Find where the given text appears and provide that cell's center as (x, y) coordinate. 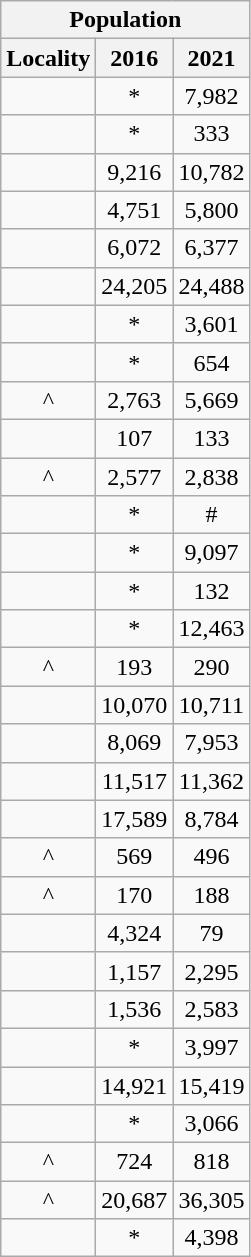
# (212, 515)
Locality (48, 58)
24,488 (212, 286)
3,066 (212, 1124)
2,583 (212, 1009)
10,782 (212, 172)
2,763 (134, 400)
5,800 (212, 210)
24,205 (134, 286)
193 (134, 667)
8,784 (212, 819)
15,419 (212, 1085)
4,751 (134, 210)
10,070 (134, 705)
6,377 (212, 248)
2021 (212, 58)
333 (212, 134)
569 (134, 857)
188 (212, 895)
5,669 (212, 400)
818 (212, 1162)
10,711 (212, 705)
Population (126, 20)
1,536 (134, 1009)
12,463 (212, 629)
1,157 (134, 971)
20,687 (134, 1200)
290 (212, 667)
2016 (134, 58)
3,601 (212, 324)
2,295 (212, 971)
4,398 (212, 1238)
107 (134, 438)
9,097 (212, 553)
7,982 (212, 96)
14,921 (134, 1085)
170 (134, 895)
496 (212, 857)
8,069 (134, 743)
4,324 (134, 933)
36,305 (212, 1200)
6,072 (134, 248)
654 (212, 362)
2,838 (212, 477)
133 (212, 438)
2,577 (134, 477)
9,216 (134, 172)
3,997 (212, 1047)
79 (212, 933)
132 (212, 591)
11,362 (212, 781)
7,953 (212, 743)
17,589 (134, 819)
11,517 (134, 781)
724 (134, 1162)
